Capture the cell that displays the provided text and extract its [X, Y] central coordinate. 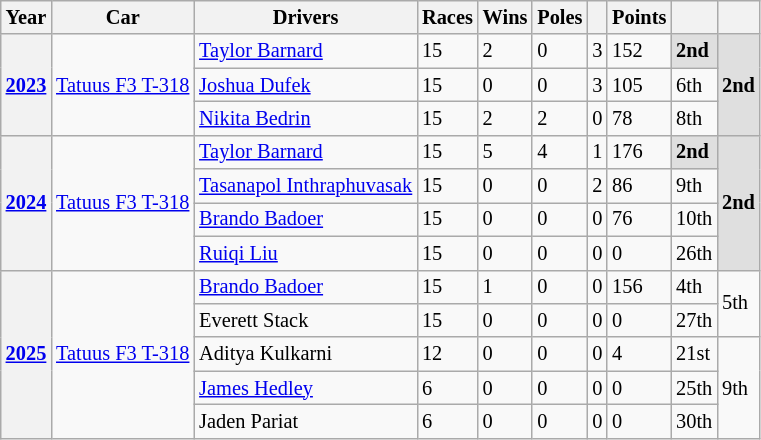
4th [694, 287]
12 [448, 354]
Nikita Bedrin [306, 118]
Jaden Pariat [306, 421]
Car [122, 17]
Points [639, 17]
8th [694, 118]
6th [694, 85]
25th [694, 388]
2025 [26, 354]
30th [694, 421]
156 [639, 287]
5 [506, 152]
Poles [560, 17]
Tasanapol Inthraphuvasak [306, 186]
21st [694, 354]
Races [448, 17]
176 [639, 152]
5th [738, 304]
Year [26, 17]
James Hedley [306, 388]
Aditya Kulkarni [306, 354]
Drivers [306, 17]
26th [694, 253]
10th [694, 219]
76 [639, 219]
27th [694, 320]
86 [639, 186]
2024 [26, 202]
105 [639, 85]
78 [639, 118]
152 [639, 51]
2023 [26, 84]
Wins [506, 17]
Everett Stack [306, 320]
Ruiqi Liu [306, 253]
Joshua Dufek [306, 85]
